Capture the cell that displays the provided text and extract its [X, Y] central coordinate. 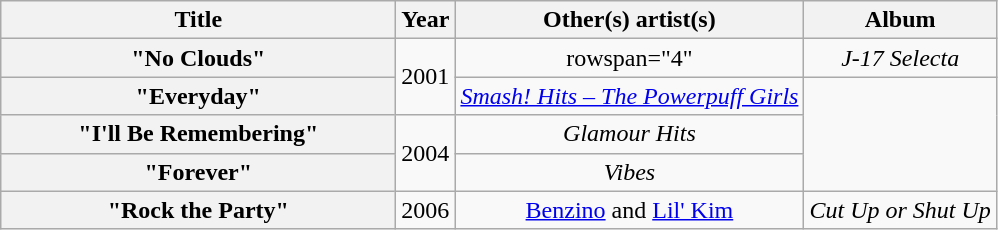
Album [900, 20]
Smash! Hits – The Powerpuff Girls [630, 96]
"Everyday" [198, 96]
Other(s) artist(s) [630, 20]
2001 [426, 77]
"Rock the Party" [198, 210]
"No Clouds" [198, 58]
Cut Up or Shut Up [900, 210]
"Forever" [198, 172]
J-17 Selecta [900, 58]
Benzino and Lil' Kim [630, 210]
2006 [426, 210]
"I'll Be Remembering" [198, 134]
Glamour Hits [630, 134]
2004 [426, 153]
rowspan="4" [630, 58]
Vibes [630, 172]
Title [198, 20]
Year [426, 20]
